Return [x, y] of the center of cell containing provided text 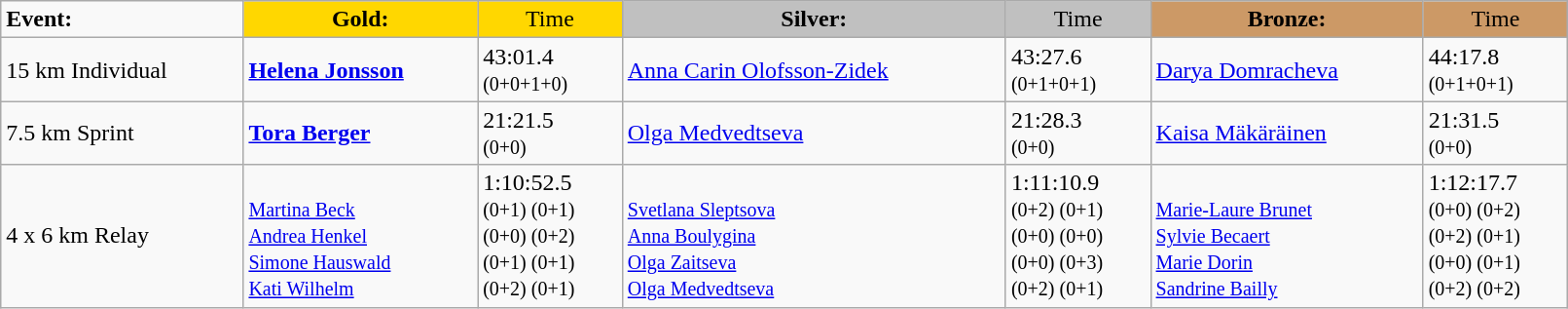
Silver: [814, 19]
21:21.5(0+0) [551, 133]
Helena Jonsson [360, 70]
1:11:10.9(0+2) (0+1)(0+0) (0+0)(0+0) (0+3)(0+2) (0+1) [1078, 236]
Olga Medvedtseva [814, 133]
Gold: [360, 19]
21:31.5(0+0) [1495, 133]
4 x 6 km Relay [123, 236]
44:17.8(0+1+0+1) [1495, 70]
1:10:52.5(0+1) (0+1)(0+0) (0+2)(0+1) (0+1)(0+2) (0+1) [551, 236]
43:27.6(0+1+0+1) [1078, 70]
Svetlana SleptsovaAnna BoulyginaOlga ZaitsevaOlga Medvedtseva [814, 236]
Martina BeckAndrea HenkelSimone HauswaldKati Wilhelm [360, 236]
Bronze: [1287, 19]
Darya Domracheva [1287, 70]
Marie-Laure BrunetSylvie BecaertMarie DorinSandrine Bailly [1287, 236]
43:01.4(0+0+1+0) [551, 70]
1:12:17.7 (0+0) (0+2)(0+2) (0+1)(0+0) (0+1)(0+2) (0+2) [1495, 236]
Tora Berger [360, 133]
Anna Carin Olofsson-Zidek [814, 70]
15 km Individual [123, 70]
Event: [123, 19]
Kaisa Mäkäräinen [1287, 133]
7.5 km Sprint [123, 133]
21:28.3(0+0) [1078, 133]
